Return the (x, y) coordinate for the center point of the cell that contains the specified text.  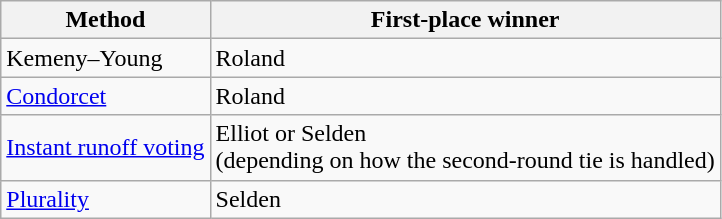
Plurality (106, 199)
First-place winner (465, 20)
Condorcet (106, 96)
Method (106, 20)
Selden (465, 199)
Elliot or Selden(depending on how the second-round tie is handled) (465, 148)
Kemeny–Young (106, 58)
Instant runoff voting (106, 148)
